Detect which cell encompasses the target text, then output its (X, Y) center coordinate. 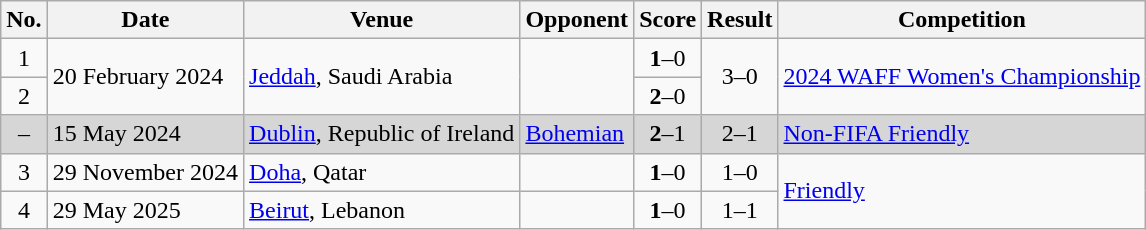
2 (24, 96)
Jeddah, Saudi Arabia (382, 77)
20 February 2024 (145, 77)
4 (24, 210)
1–1 (740, 210)
2–0 (668, 96)
3–0 (740, 77)
Opponent (577, 20)
No. (24, 20)
Date (145, 20)
Doha, Qatar (382, 172)
1 (24, 58)
3 (24, 172)
Dublin, Republic of Ireland (382, 134)
Beirut, Lebanon (382, 210)
Result (740, 20)
Score (668, 20)
Friendly (962, 191)
Venue (382, 20)
2024 WAFF Women's Championship (962, 77)
– (24, 134)
29 November 2024 (145, 172)
15 May 2024 (145, 134)
Bohemian (577, 134)
Competition (962, 20)
29 May 2025 (145, 210)
Non-FIFA Friendly (962, 134)
